Determine the [x, y] coordinate at the center of the cell enclosing the given text.  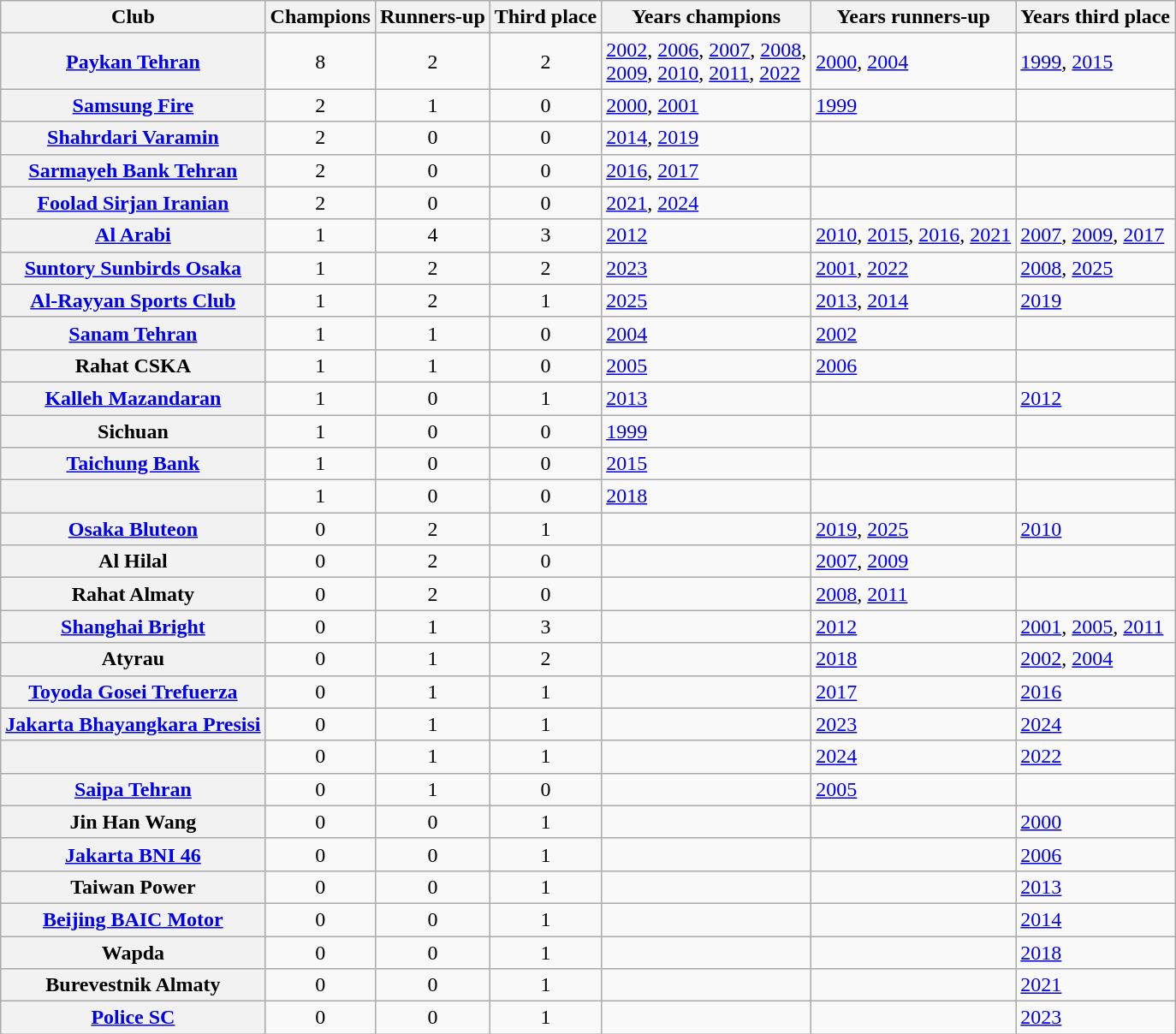
2014, 2019 [707, 138]
2019, 2025 [914, 529]
Taiwan Power [134, 887]
2000, 2001 [707, 105]
Years third place [1096, 17]
2000, 2004 [914, 62]
Champions [320, 17]
2004 [707, 333]
Atyrau [134, 659]
2019 [1096, 300]
2010 [1096, 529]
Taichung Bank [134, 464]
2007, 2009, 2017 [1096, 235]
8 [320, 62]
2016 [1096, 692]
Jakarta BNI 46 [134, 854]
2000 [1096, 822]
Rahat CSKA [134, 365]
Paykan Tehran [134, 62]
2017 [914, 692]
2021, 2024 [707, 203]
2025 [707, 300]
Foolad Sirjan Iranian [134, 203]
Rahat Almaty [134, 594]
Saipa Tehran [134, 789]
Police SC [134, 1018]
2001, 2022 [914, 268]
2010, 2015, 2016, 2021 [914, 235]
2001, 2005, 2011 [1096, 627]
2014 [1096, 919]
2021 [1096, 985]
Third place [545, 17]
Club [134, 17]
Runners-up [432, 17]
2002, 2006, 2007, 2008,2009, 2010, 2011, 2022 [707, 62]
2016, 2017 [707, 170]
Suntory Sunbirds Osaka [134, 268]
2008, 2011 [914, 594]
Toyoda Gosei Trefuerza [134, 692]
2013, 2014 [914, 300]
Sichuan [134, 431]
Shahrdari Varamin [134, 138]
Jin Han Wang [134, 822]
Samsung Fire [134, 105]
Osaka Bluteon [134, 529]
Al-Rayyan Sports Club [134, 300]
2002, 2004 [1096, 659]
Shanghai Bright [134, 627]
2007, 2009 [914, 562]
Wapda [134, 953]
2022 [1096, 757]
Sarmayeh Bank Tehran [134, 170]
2008, 2025 [1096, 268]
Years champions [707, 17]
2015 [707, 464]
Al Hilal [134, 562]
Years runners-up [914, 17]
Beijing BAIC Motor [134, 919]
1999, 2015 [1096, 62]
Jakarta Bhayangkara Presisi [134, 724]
2002 [914, 333]
Burevestnik Almaty [134, 985]
Al Arabi [134, 235]
4 [432, 235]
Sanam Tehran [134, 333]
Kalleh Mazandaran [134, 398]
